Search for the cell housing the specified text and yield its [X, Y] center coordinate. 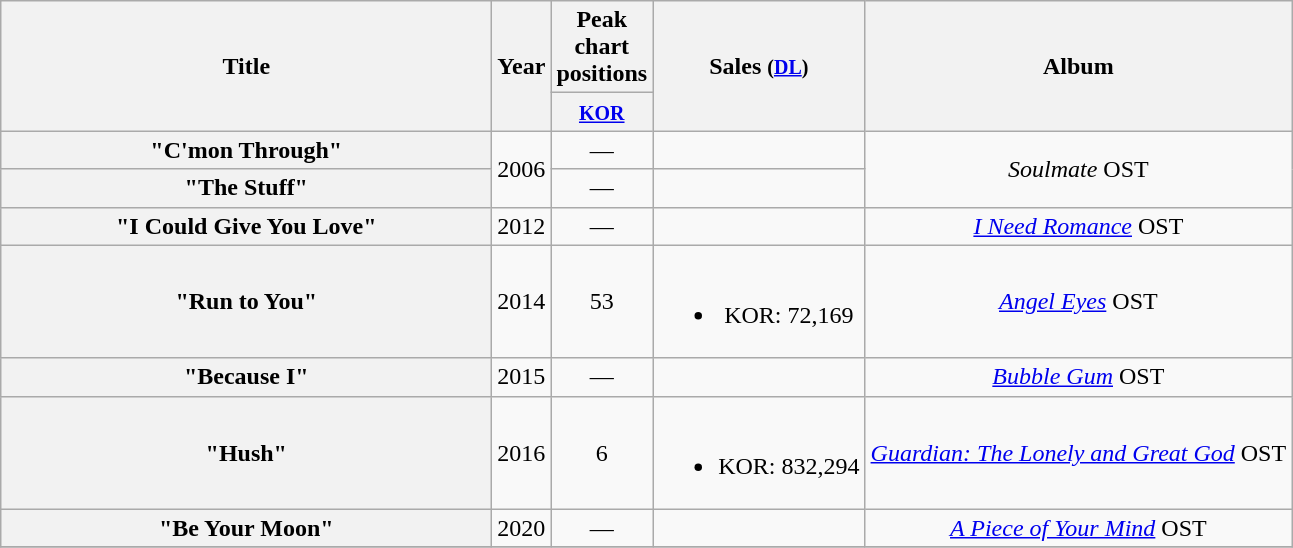
Peak chart positions [602, 47]
6 [602, 452]
2015 [522, 377]
53 [602, 302]
Soulmate OST [1078, 169]
KOR: 72,169 [759, 302]
Guardian: The Lonely and Great God OST [1078, 452]
2020 [522, 528]
Album [1078, 66]
A Piece of Your Mind OST [1078, 528]
2006 [522, 169]
"Be Your Moon" [246, 528]
I Need Romance OST [1078, 226]
Sales (DL) [759, 66]
"Because I" [246, 377]
2012 [522, 226]
Bubble Gum OST [1078, 377]
Angel Eyes OST [1078, 302]
KOR [602, 112]
2014 [522, 302]
Year [522, 66]
"C'mon Through" [246, 150]
KOR: 832,294 [759, 452]
"Hush" [246, 452]
2016 [522, 452]
"Run to You" [246, 302]
"The Stuff" [246, 188]
"I Could Give You Love" [246, 226]
Title [246, 66]
